Identify which cell holds the provided text, then report its (X, Y) central coordinate. 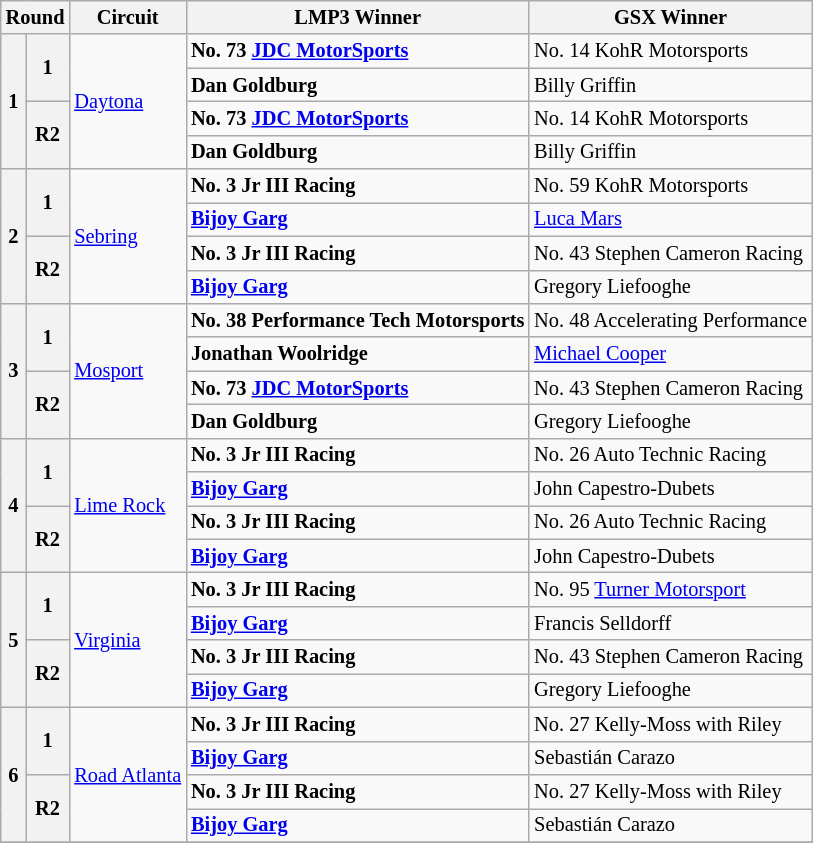
GSX Winner (670, 17)
Luca Mars (670, 219)
Road Atlanta (128, 774)
6 (14, 774)
Jonathan Woolridge (358, 354)
No. 95 Turner Motorsport (670, 589)
Daytona (128, 102)
Lime Rock (128, 506)
5 (14, 640)
2 (14, 236)
No. 38 Performance Tech Motorsports (358, 320)
LMP3 Winner (358, 17)
Virginia (128, 640)
Mosport (128, 370)
Round (36, 17)
3 (14, 370)
Michael Cooper (670, 354)
No. 59 KohR Motorsports (670, 186)
Francis Selldorff (670, 623)
No. 48 Accelerating Performance (670, 320)
4 (14, 506)
Circuit (128, 17)
Sebring (128, 236)
